Provide the [X, Y] coordinate of the cell's center where the given text is located.  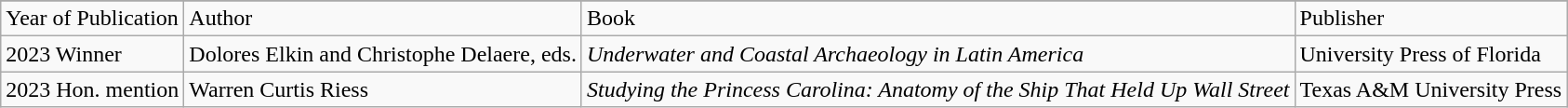
Underwater and Coastal Archaeology in Latin America [937, 54]
Book [937, 19]
Author [383, 19]
Texas A&M University Press [1430, 89]
Publisher [1430, 19]
Studying the Princess Carolina: Anatomy of the Ship That Held Up Wall Street [937, 89]
Warren Curtis Riess [383, 89]
Year of Publication [93, 19]
2023 Winner [93, 54]
Dolores Elkin and Christophe Delaere, eds. [383, 54]
University Press of Florida [1430, 54]
2023 Hon. mention [93, 89]
